Identify which cell holds the provided text, then report its [X, Y] central coordinate. 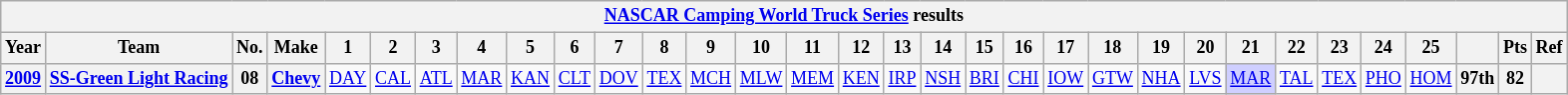
NSH [944, 78]
23 [1340, 48]
CLT [575, 78]
Chevy [296, 78]
24 [1384, 48]
2 [393, 48]
10 [760, 48]
CAL [393, 78]
7 [618, 48]
LVS [1205, 78]
ATL [436, 78]
15 [985, 48]
25 [1430, 48]
MCH [711, 78]
MLW [760, 78]
MEM [813, 78]
IOW [1065, 78]
SS-Green Light Racing [138, 78]
PHO [1384, 78]
9 [711, 48]
21 [1251, 48]
HOM [1430, 78]
12 [861, 48]
14 [944, 48]
NHA [1161, 78]
19 [1161, 48]
4 [482, 48]
8 [664, 48]
18 [1113, 48]
IRP [902, 78]
DOV [618, 78]
17 [1065, 48]
Team [138, 48]
Pts [1516, 48]
No. [249, 48]
22 [1297, 48]
DAY [348, 78]
11 [813, 48]
Year [24, 48]
20 [1205, 48]
97th [1478, 78]
5 [531, 48]
Ref [1549, 48]
KAN [531, 78]
CHI [1023, 78]
TAL [1297, 78]
6 [575, 48]
82 [1516, 78]
16 [1023, 48]
NASCAR Camping World Truck Series results [784, 16]
GTW [1113, 78]
3 [436, 48]
1 [348, 48]
Make [296, 48]
BRI [985, 78]
KEN [861, 78]
2009 [24, 78]
08 [249, 78]
13 [902, 48]
